Identify which cell holds the provided text, then report its (X, Y) central coordinate. 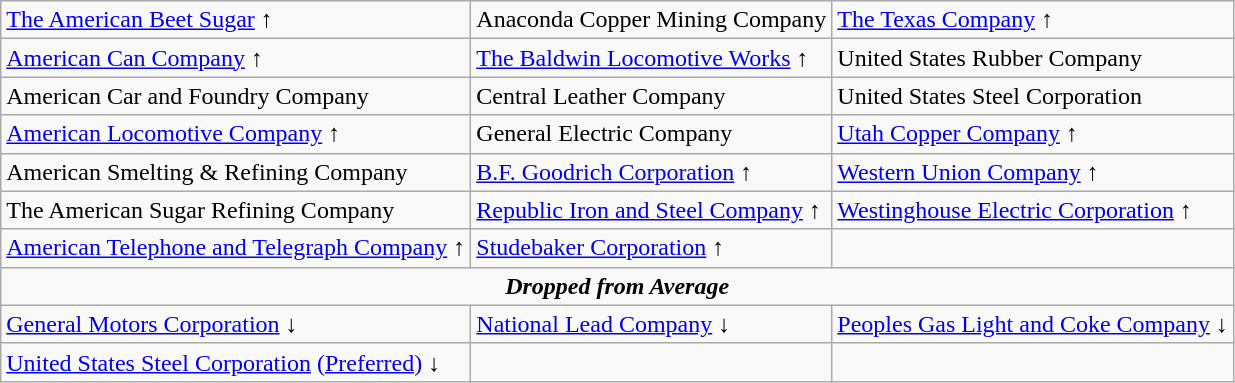
Republic Iron and Steel Company ↑ (652, 210)
National Lead Company ↓ (652, 324)
The Baldwin Locomotive Works ↑ (652, 58)
Anaconda Copper Mining Company (652, 20)
United States Steel Corporation (Preferred) ↓ (236, 362)
American Smelting & Refining Company (236, 172)
Utah Copper Company ↑ (1033, 134)
American Locomotive Company ↑ (236, 134)
B.F. Goodrich Corporation ↑ (652, 172)
Western Union Company ↑ (1033, 172)
General Motors Corporation ↓ (236, 324)
The American Beet Sugar ↑ (236, 20)
The American Sugar Refining Company (236, 210)
American Telephone and Telegraph Company ↑ (236, 248)
The Texas Company ↑ (1033, 20)
American Car and Foundry Company (236, 96)
Peoples Gas Light and Coke Company ↓ (1033, 324)
Central Leather Company (652, 96)
American Can Company ↑ (236, 58)
Dropped from Average (618, 286)
General Electric Company (652, 134)
Studebaker Corporation ↑ (652, 248)
United States Steel Corporation (1033, 96)
Westinghouse Electric Corporation ↑ (1033, 210)
United States Rubber Company (1033, 58)
